Return [x, y] of the center of cell containing provided text 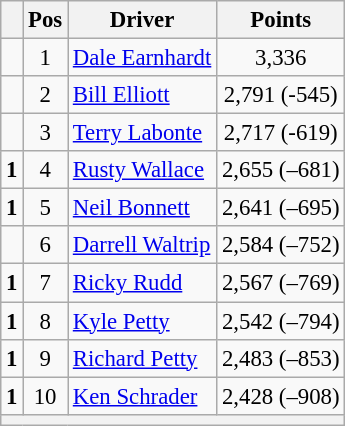
2,567 (–769) [281, 283]
3,336 [281, 58]
Ricky Rudd [142, 283]
Pos [46, 20]
2,483 (–853) [281, 358]
Darrell Waltrip [142, 245]
Neil Bonnett [142, 208]
Driver [142, 20]
8 [46, 321]
5 [46, 208]
2 [46, 95]
2,428 (–908) [281, 396]
Richard Petty [142, 358]
9 [46, 358]
2,717 (-619) [281, 133]
2,641 (–695) [281, 208]
2,791 (-545) [281, 95]
6 [46, 245]
Kyle Petty [142, 321]
Dale Earnhardt [142, 58]
2,584 (–752) [281, 245]
4 [46, 170]
Rusty Wallace [142, 170]
Points [281, 20]
10 [46, 396]
Terry Labonte [142, 133]
3 [46, 133]
2,655 (–681) [281, 170]
Bill Elliott [142, 95]
Ken Schrader [142, 396]
7 [46, 283]
2,542 (–794) [281, 321]
